Identify which cell holds the provided text, then report its [x, y] central coordinate. 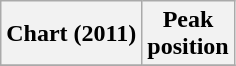
Peakposition [188, 34]
Chart (2011) [72, 34]
